Determine the [x, y] coordinate at the center of the cell enclosing the given text.  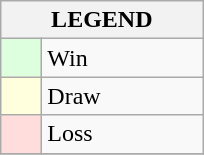
Win [122, 58]
Loss [122, 134]
Draw [122, 96]
LEGEND [102, 20]
